Identify which cell holds the provided text, then report its (x, y) central coordinate. 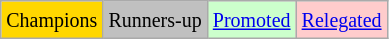
Relegated (342, 20)
Promoted (252, 20)
Champions (52, 20)
Runners-up (155, 20)
